Pinpoint the cell where the given text exists, returning its (x, y) midpoint coordinate. 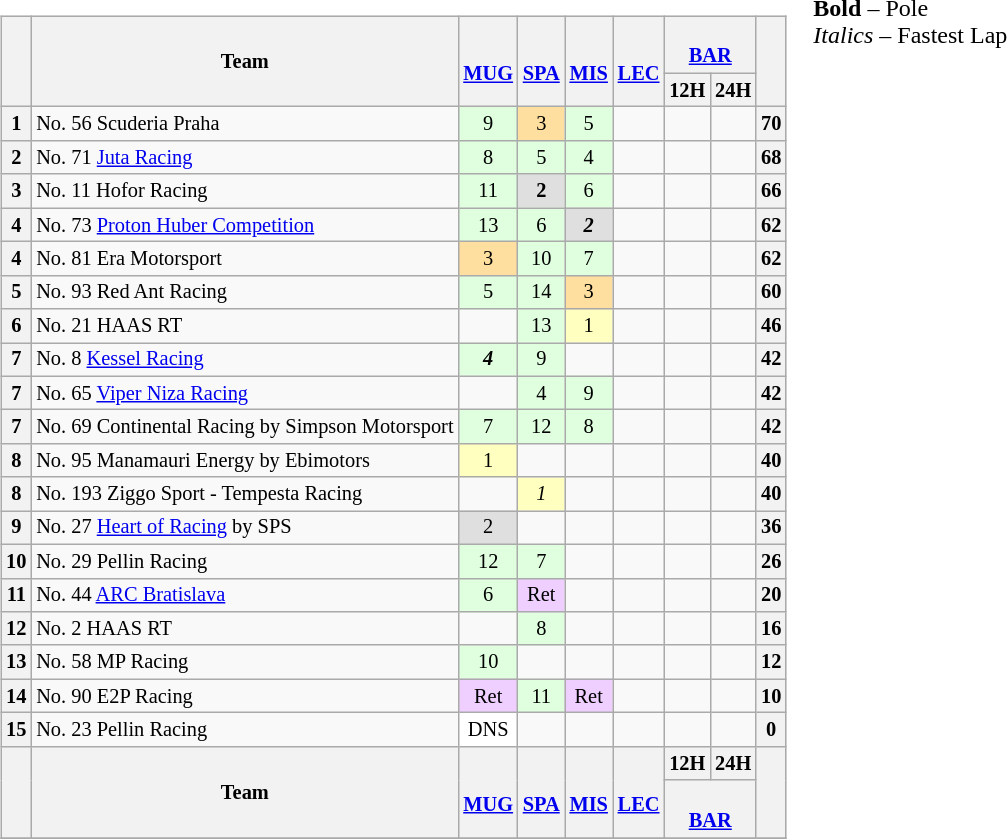
No. 2 HAAS RT (244, 629)
No. 23 Pellin Racing (244, 730)
0 (771, 730)
No. 56 Scuderia Praha (244, 124)
15 (16, 730)
DNS (488, 730)
No. 29 Pellin Racing (244, 561)
No. 58 MP Racing (244, 662)
No. 95 Manamauri Energy by Ebimotors (244, 461)
No. 193 Ziggo Sport - Tempesta Racing (244, 494)
20 (771, 595)
16 (771, 629)
No. 73 Proton Huber Competition (244, 225)
66 (771, 191)
No. 11 Hofor Racing (244, 191)
No. 27 Heart of Racing by SPS (244, 528)
No. 93 Red Ant Racing (244, 292)
70 (771, 124)
60 (771, 292)
No. 8 Kessel Racing (244, 360)
No. 21 HAAS RT (244, 326)
No. 81 Era Motorsport (244, 259)
No. 90 E2P Racing (244, 696)
26 (771, 561)
46 (771, 326)
36 (771, 528)
No. 44 ARC Bratislava (244, 595)
No. 69 Continental Racing by Simpson Motorsport (244, 427)
No. 71 Juta Racing (244, 158)
68 (771, 158)
No. 65 Viper Niza Racing (244, 393)
